Output the (X, Y) coordinate of the center of the cell containing the given text.  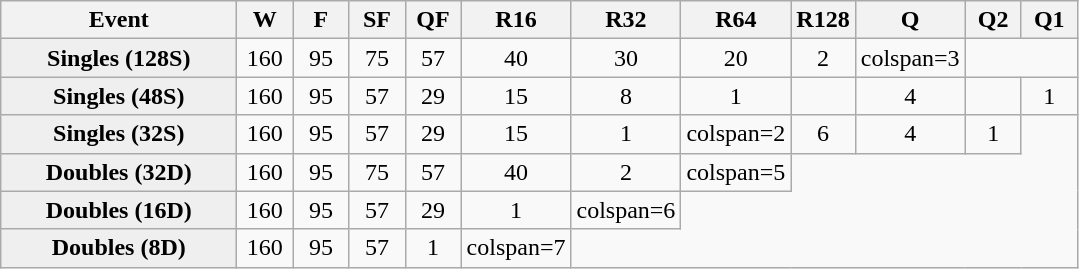
Singles (128S) (119, 58)
20 (736, 58)
colspan=2 (736, 134)
Q1 (1049, 20)
SF (377, 20)
R128 (823, 20)
Q2 (993, 20)
Doubles (8D) (119, 248)
colspan=7 (516, 248)
Singles (32S) (119, 134)
6 (823, 134)
8 (626, 96)
R16 (516, 20)
Singles (48S) (119, 96)
Doubles (32D) (119, 172)
Q (910, 20)
colspan=5 (736, 172)
colspan=3 (910, 58)
30 (626, 58)
colspan=6 (626, 210)
F (321, 20)
W (265, 20)
Event (119, 20)
R32 (626, 20)
Doubles (16D) (119, 210)
R64 (736, 20)
QF (433, 20)
